Find where the given text appears and provide that cell's center as [X, Y] coordinate. 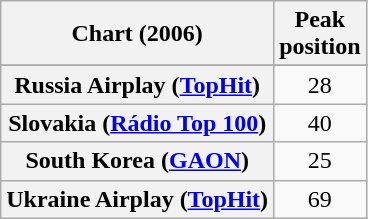
69 [320, 199]
28 [320, 85]
Peakposition [320, 34]
Russia Airplay (TopHit) [138, 85]
Slovakia (Rádio Top 100) [138, 123]
Chart (2006) [138, 34]
25 [320, 161]
40 [320, 123]
Ukraine Airplay (TopHit) [138, 199]
South Korea (GAON) [138, 161]
